Identify which cell holds the provided text, then report its (x, y) central coordinate. 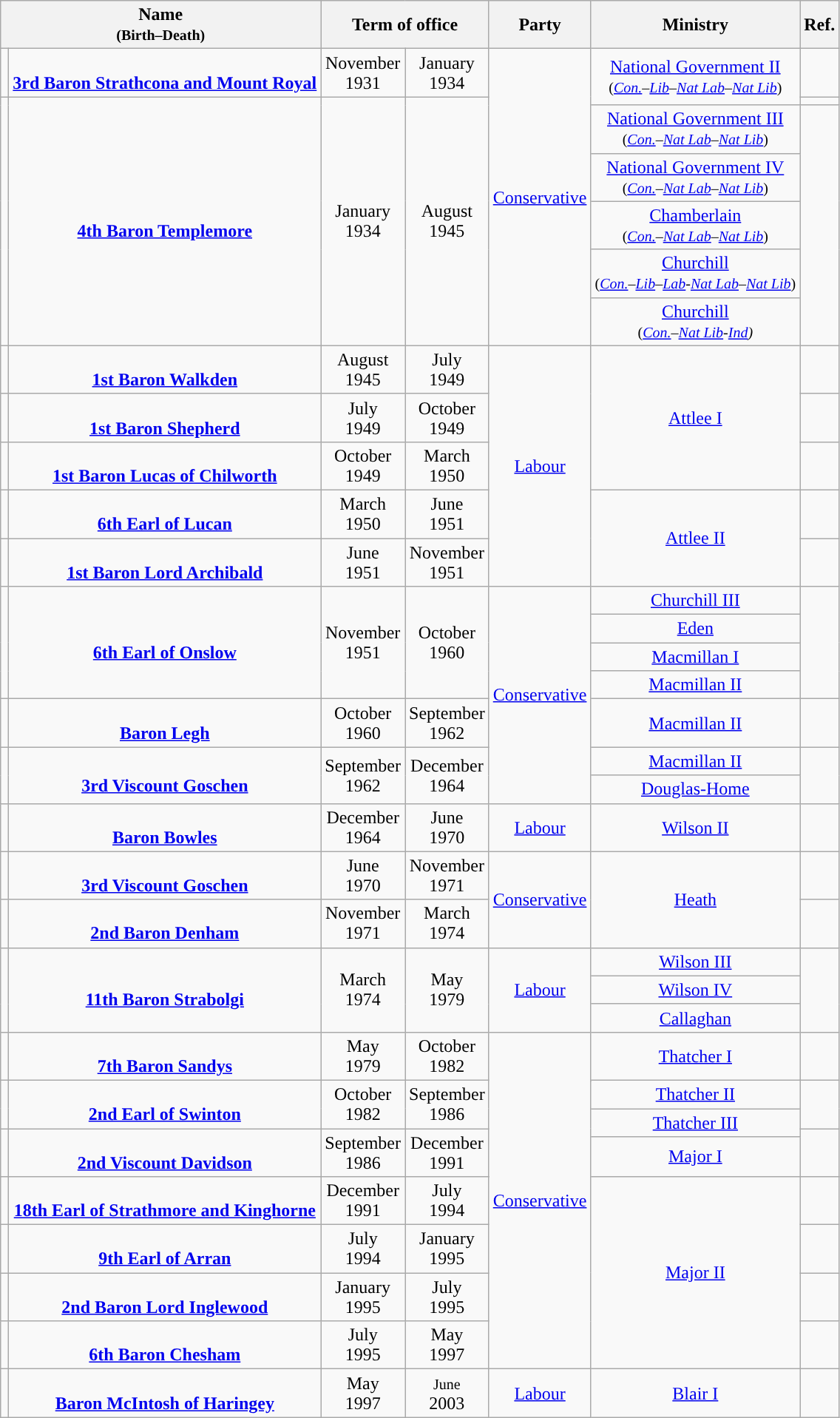
Name(Birth–Death) (161, 25)
June2003 (447, 1394)
Churchill III (695, 601)
Churchill (Con.–Nat Lib-Ind) (695, 321)
Wilson IV (695, 990)
2nd Earl of Swinton (165, 1104)
Thatcher I (695, 1056)
Douglas-Home (695, 789)
National Government IV(Con.–Nat Lab–Nat Lib) (695, 178)
Blair I (695, 1394)
Callaghan (695, 1018)
2nd Baron Lord Inglewood (165, 1297)
Ministry (695, 25)
National Government II(Con.–Lib–Nat Lab–Nat Lib) (695, 77)
1st Baron Shepherd (165, 417)
Wilson III (695, 962)
11th Baron Strabolgi (165, 990)
Eden (695, 629)
Major II (695, 1273)
7th Baron Sandys (165, 1056)
Attlee I (695, 417)
November1931 (363, 72)
6th Baron Chesham (165, 1345)
Chamberlain (Con.–Nat Lab–Nat Lib) (695, 225)
6th Earl of Lucan (165, 513)
National Government III(Con.–Nat Lab–Nat Lib) (695, 129)
3rd Baron Strathcona and Mount Royal (165, 72)
Thatcher II (695, 1094)
1st Baron Lucas of Chilworth (165, 466)
1st Baron Walkden (165, 370)
Heath (695, 899)
6th Earl of Onslow (165, 643)
Macmillan I (695, 657)
Churchill (Con.–Lib–Lab-Nat Lab–Nat Lib) (695, 274)
Ref. (819, 25)
9th Earl of Arran (165, 1249)
18th Earl of Strathmore and Kinghorne (165, 1201)
1st Baron Lord Archibald (165, 562)
2nd Baron Denham (165, 923)
Baron Legh (165, 723)
2nd Viscount Davidson (165, 1152)
Major I (695, 1157)
4th Baron Templemore (165, 221)
Term of office (405, 25)
Baron Bowles (165, 827)
Attlee II (695, 538)
Baron McIntosh of Haringey (165, 1394)
Thatcher III (695, 1122)
Wilson II (695, 827)
Party (540, 25)
